Search for the cell housing the specified text and yield its (X, Y) center coordinate. 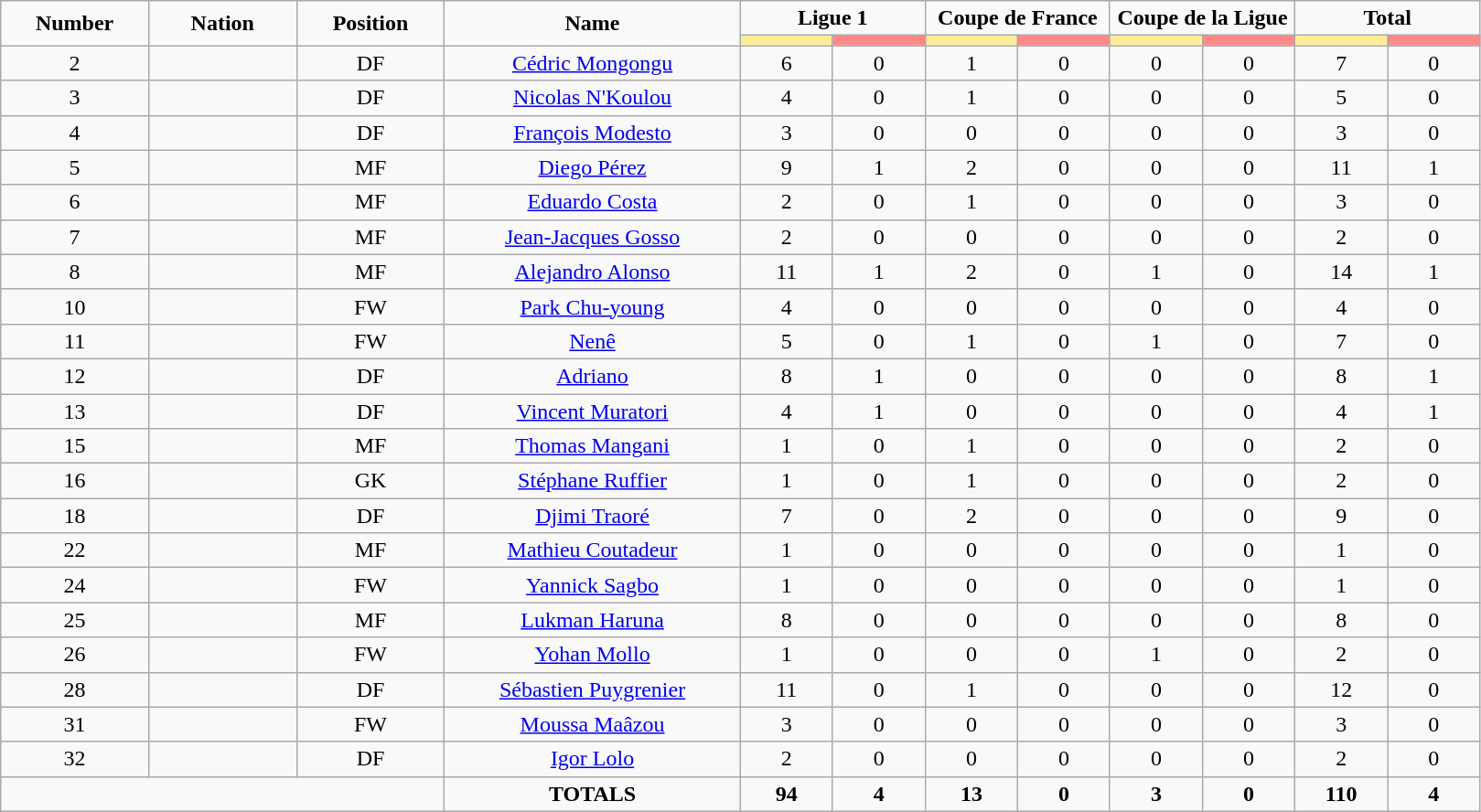
Park Chu-young (593, 306)
Yannick Sagbo (593, 585)
31 (75, 724)
Moussa Maâzou (593, 724)
Ligue 1 (832, 18)
94 (787, 794)
TOTALS (593, 794)
François Modesto (593, 133)
Adriano (593, 376)
GK (370, 481)
Name (593, 24)
Yohan Mollo (593, 655)
Total (1388, 18)
18 (75, 516)
Lukman Haruna (593, 620)
Position (370, 24)
10 (75, 306)
Jean-Jacques Gosso (593, 237)
Cédric Mongongu (593, 63)
25 (75, 620)
28 (75, 689)
Stéphane Ruffier (593, 481)
26 (75, 655)
Nicolas N'Koulou (593, 98)
15 (75, 446)
Alejandro Alonso (593, 272)
Nation (222, 24)
Diego Pérez (593, 167)
Igor Lolo (593, 759)
110 (1341, 794)
14 (1341, 272)
24 (75, 585)
16 (75, 481)
Nenê (593, 341)
Thomas Mangani (593, 446)
22 (75, 550)
Eduardo Costa (593, 202)
Coupe de la Ligue (1202, 18)
Sébastien Puygrenier (593, 689)
Number (75, 24)
Mathieu Coutadeur (593, 550)
Coupe de France (1017, 18)
Djimi Traoré (593, 516)
32 (75, 759)
Vincent Muratori (593, 411)
